Scan for the cell matching the given text and deliver its (x, y) coordinate at center. 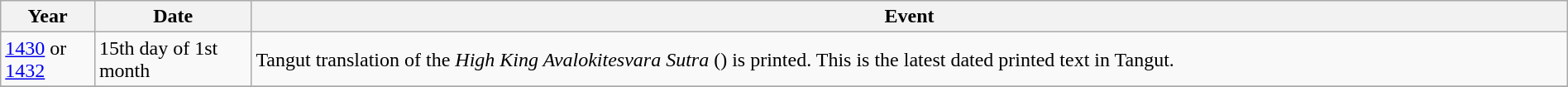
Event (910, 17)
Year (48, 17)
Date (172, 17)
Tangut translation of the High King Avalokitesvara Sutra () is printed. This is the latest dated printed text in Tangut. (910, 60)
15th day of 1st month (172, 60)
1430 or 1432 (48, 60)
